Provide the (X, Y) coordinate of the cell's center where the given text is located.  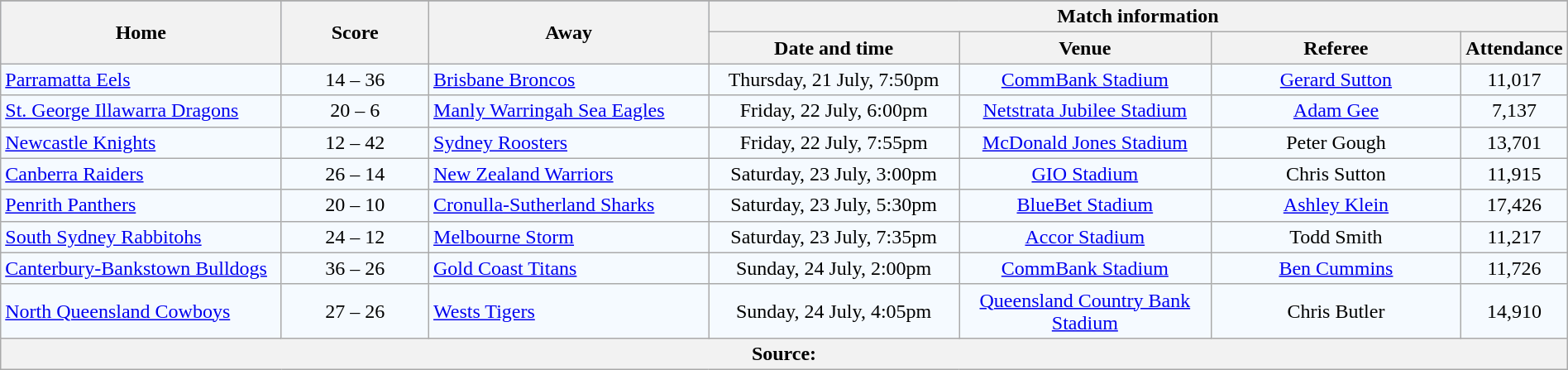
Referee (1336, 48)
North Queensland Cowboys (141, 311)
Score (356, 32)
Gold Coast Titans (569, 268)
14,910 (1514, 311)
11,915 (1514, 174)
Wests Tigers (569, 311)
20 – 6 (356, 111)
Canterbury-Bankstown Bulldogs (141, 268)
Sunday, 24 July, 2:00pm (834, 268)
27 – 26 (356, 311)
20 – 10 (356, 205)
Match information (1138, 17)
Home (141, 32)
Netstrata Jubilee Stadium (1085, 111)
St. George Illawarra Dragons (141, 111)
BlueBet Stadium (1085, 205)
36 – 26 (356, 268)
Saturday, 23 July, 3:00pm (834, 174)
Source: (784, 353)
Date and time (834, 48)
Away (569, 32)
Ashley Klein (1336, 205)
12 – 42 (356, 142)
11,017 (1514, 79)
Friday, 22 July, 6:00pm (834, 111)
Ben Cummins (1336, 268)
Adam Gee (1336, 111)
7,137 (1514, 111)
Manly Warringah Sea Eagles (569, 111)
South Sydney Rabbitohs (141, 237)
Todd Smith (1336, 237)
Newcastle Knights (141, 142)
Peter Gough (1336, 142)
Brisbane Broncos (569, 79)
McDonald Jones Stadium (1085, 142)
13,701 (1514, 142)
New Zealand Warriors (569, 174)
Friday, 22 July, 7:55pm (834, 142)
24 – 12 (356, 237)
11,217 (1514, 237)
Chris Sutton (1336, 174)
Parramatta Eels (141, 79)
Canberra Raiders (141, 174)
14 – 36 (356, 79)
17,426 (1514, 205)
Saturday, 23 July, 7:35pm (834, 237)
Melbourne Storm (569, 237)
Gerard Sutton (1336, 79)
Cronulla-Sutherland Sharks (569, 205)
Sydney Roosters (569, 142)
Chris Butler (1336, 311)
Queensland Country Bank Stadium (1085, 311)
11,726 (1514, 268)
Saturday, 23 July, 5:30pm (834, 205)
Penrith Panthers (141, 205)
26 – 14 (356, 174)
GIO Stadium (1085, 174)
Accor Stadium (1085, 237)
Thursday, 21 July, 7:50pm (834, 79)
Sunday, 24 July, 4:05pm (834, 311)
Venue (1085, 48)
Attendance (1514, 48)
